Detect which cell encompasses the target text, then output its (x, y) center coordinate. 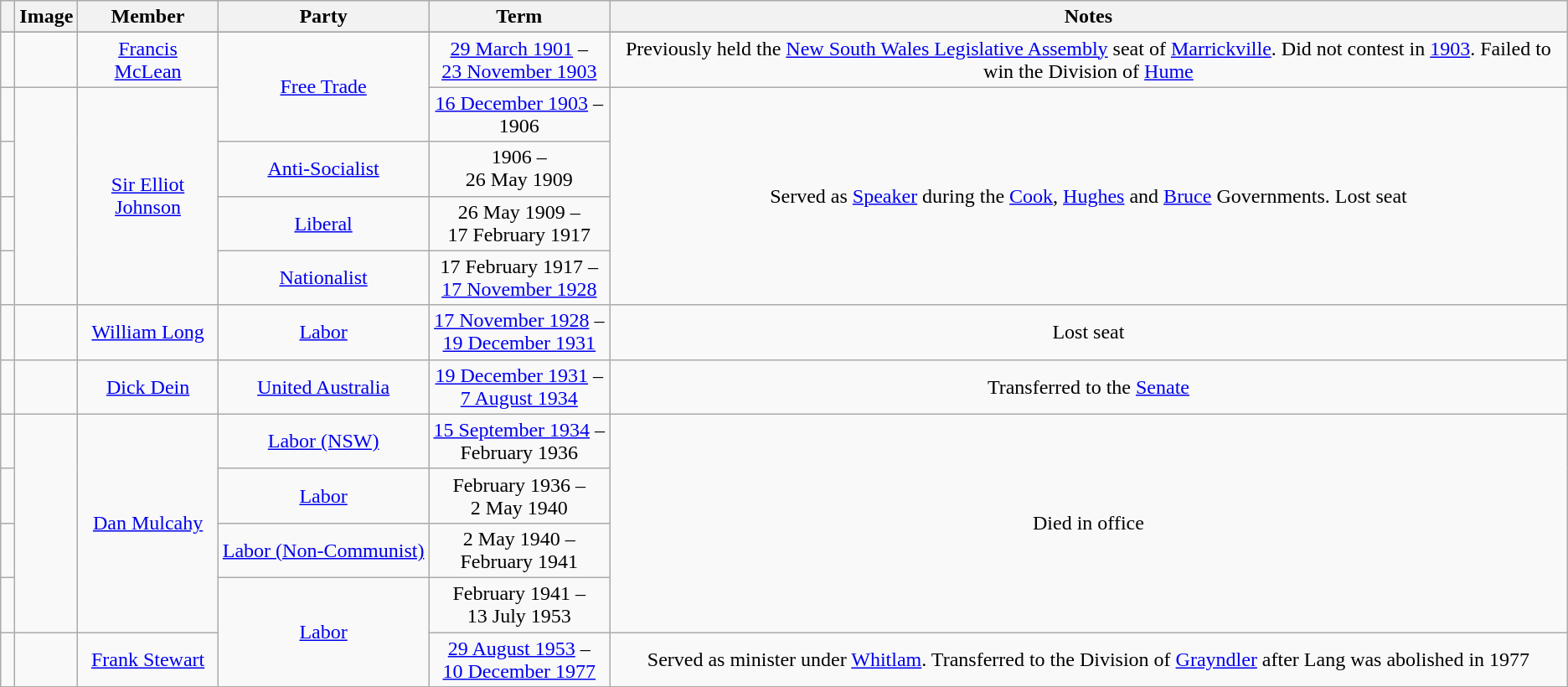
February 1936 –2 May 1940 (519, 496)
Image (47, 17)
29 August 1953 –10 December 1977 (519, 659)
Labor (NSW) (323, 441)
16 December 1903 –1906 (519, 114)
Transferred to the Senate (1089, 387)
Term (519, 17)
26 May 1909 –17 February 1917 (519, 223)
Dan Mulcahy (147, 523)
29 March 1901 –23 November 1903 (519, 60)
19 December 1931 –7 August 1934 (519, 387)
Died in office (1089, 523)
Member (147, 17)
February 1941 –13 July 1953 (519, 605)
Party (323, 17)
Liberal (323, 223)
Frank Stewart (147, 659)
Notes (1089, 17)
Served as minister under Whitlam. Transferred to the Division of Grayndler after Lang was abolished in 1977 (1089, 659)
Free Trade (323, 87)
Anti-Socialist (323, 169)
United Australia (323, 387)
Sir Elliot Johnson (147, 196)
1906 –26 May 1909 (519, 169)
Served as Speaker during the Cook, Hughes and Bruce Governments. Lost seat (1089, 196)
15 September 1934 –February 1936 (519, 441)
2 May 1940 –February 1941 (519, 550)
Francis McLean (147, 60)
17 November 1928 –19 December 1931 (519, 332)
Lost seat (1089, 332)
17 February 1917 –17 November 1928 (519, 278)
William Long (147, 332)
Previously held the New South Wales Legislative Assembly seat of Marrickville. Did not contest in 1903. Failed to win the Division of Hume (1089, 60)
Dick Dein (147, 387)
Nationalist (323, 278)
Labor (Non-Communist) (323, 550)
